From the cell containing the given text, extract its center point as [X, Y] coordinate. 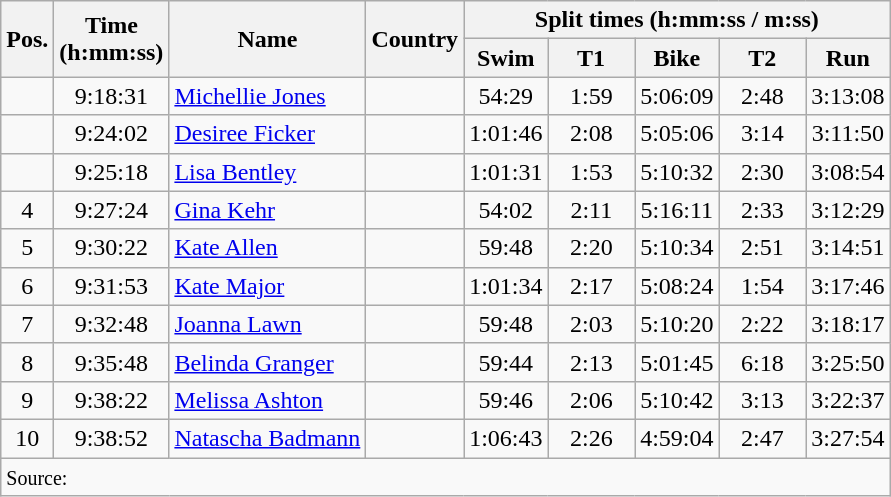
3:11:50 [848, 134]
Lisa Bentley [268, 172]
9:38:22 [112, 400]
Country [415, 39]
6 [28, 286]
2:06 [592, 400]
3:25:50 [848, 362]
1:01:31 [506, 172]
9:24:02 [112, 134]
Gina Kehr [268, 210]
Kate Major [268, 286]
2:13 [592, 362]
2:33 [762, 210]
3:27:54 [848, 438]
T2 [762, 58]
2:17 [592, 286]
7 [28, 324]
2:48 [762, 96]
1:06:43 [506, 438]
3:13:08 [848, 96]
9:32:48 [112, 324]
Time(h:mm:ss) [112, 39]
6:18 [762, 362]
Desiree Ficker [268, 134]
2:20 [592, 248]
Run [848, 58]
T1 [592, 58]
Split times (h:mm:ss / m:ss) [677, 20]
2:08 [592, 134]
Bike [677, 58]
Belinda Granger [268, 362]
Natascha Badmann [268, 438]
5:10:32 [677, 172]
10 [28, 438]
5:08:24 [677, 286]
1:59 [592, 96]
54:29 [506, 96]
4:59:04 [677, 438]
3:17:46 [848, 286]
5:16:11 [677, 210]
1:01:34 [506, 286]
9:25:18 [112, 172]
Michellie Jones [268, 96]
1:54 [762, 286]
Kate Allen [268, 248]
Source: [446, 477]
2:47 [762, 438]
9:38:52 [112, 438]
9:31:53 [112, 286]
Melissa Ashton [268, 400]
3:08:54 [848, 172]
1:01:46 [506, 134]
3:22:37 [848, 400]
1:53 [592, 172]
Joanna Lawn [268, 324]
59:44 [506, 362]
3:14 [762, 134]
5:06:09 [677, 96]
2:26 [592, 438]
5:10:34 [677, 248]
9:30:22 [112, 248]
5:01:45 [677, 362]
4 [28, 210]
3:14:51 [848, 248]
2:11 [592, 210]
9:27:24 [112, 210]
9:35:48 [112, 362]
5:05:06 [677, 134]
3:18:17 [848, 324]
3:12:29 [848, 210]
2:51 [762, 248]
Swim [506, 58]
9:18:31 [112, 96]
5:10:42 [677, 400]
3:13 [762, 400]
2:22 [762, 324]
5 [28, 248]
2:03 [592, 324]
9 [28, 400]
5:10:20 [677, 324]
8 [28, 362]
Name [268, 39]
59:46 [506, 400]
2:30 [762, 172]
54:02 [506, 210]
Pos. [28, 39]
